Determine the [x, y] coordinate at the center of the cell enclosing the given text.  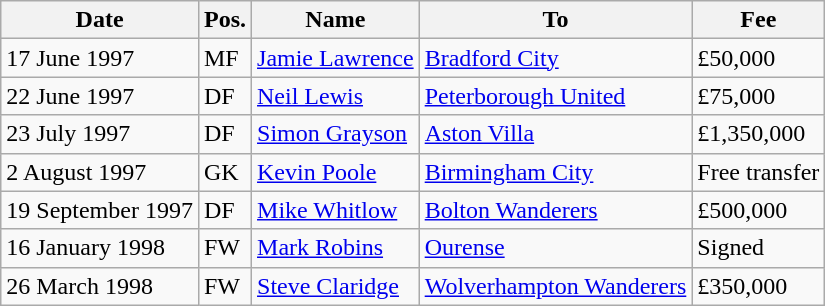
Bradford City [556, 58]
Birmingham City [556, 172]
Ourense [556, 248]
Name [336, 20]
Neil Lewis [336, 96]
Mark Robins [336, 248]
MF [224, 58]
Simon Grayson [336, 134]
Kevin Poole [336, 172]
To [556, 20]
26 March 1998 [100, 286]
Jamie Lawrence [336, 58]
Mike Whitlow [336, 210]
Free transfer [758, 172]
Date [100, 20]
Pos. [224, 20]
£50,000 [758, 58]
GK [224, 172]
Steve Claridge [336, 286]
2 August 1997 [100, 172]
17 June 1997 [100, 58]
Fee [758, 20]
Signed [758, 248]
£350,000 [758, 286]
Bolton Wanderers [556, 210]
22 June 1997 [100, 96]
19 September 1997 [100, 210]
£1,350,000 [758, 134]
Wolverhampton Wanderers [556, 286]
Peterborough United [556, 96]
£500,000 [758, 210]
16 January 1998 [100, 248]
£75,000 [758, 96]
Aston Villa [556, 134]
23 July 1997 [100, 134]
